Locate the cell with the specified text and output its (X, Y) center coordinate. 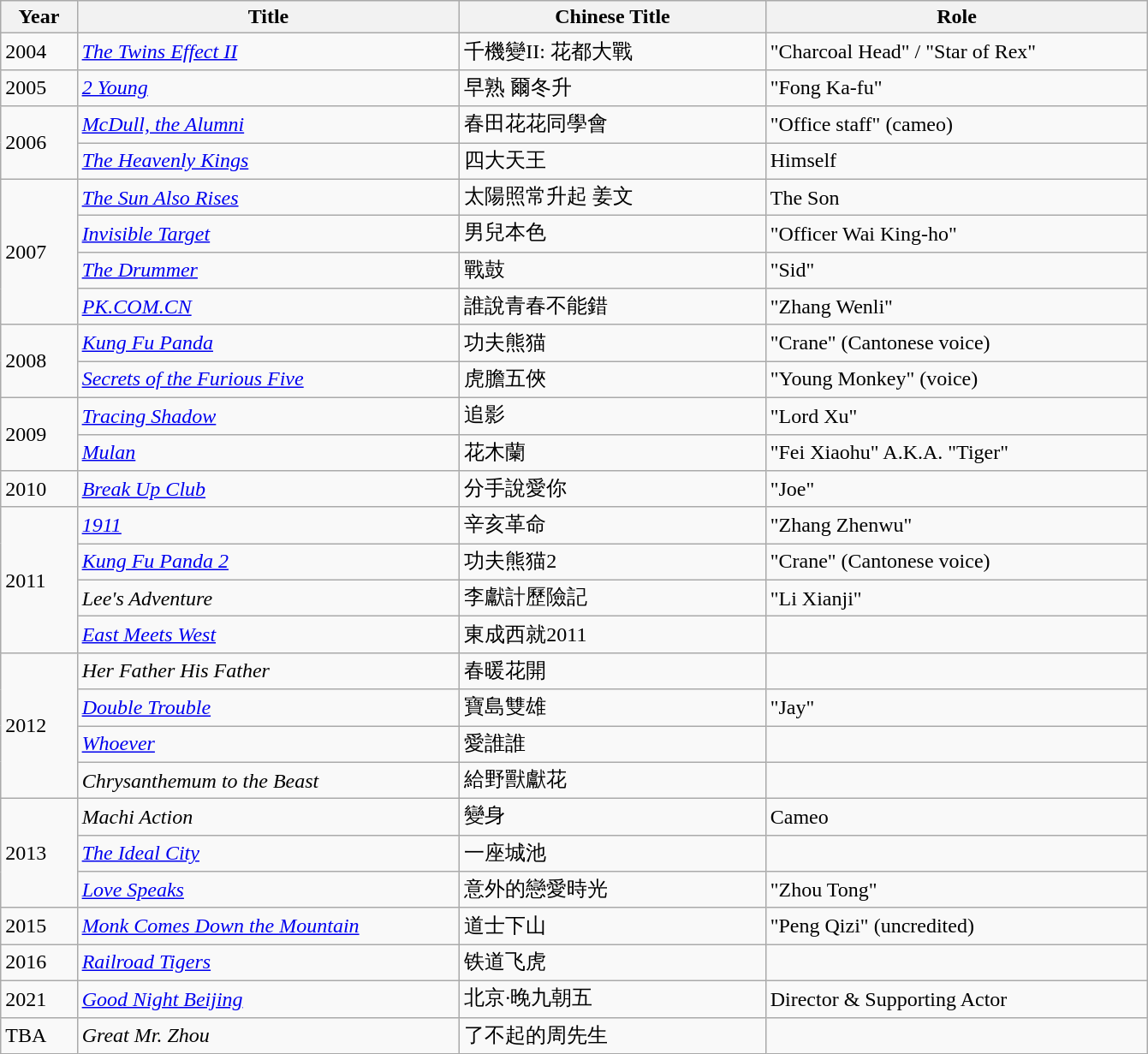
變身 (613, 817)
"Joe" (957, 490)
虎膽五俠 (613, 380)
愛誰誰 (613, 745)
Chinese Title (613, 17)
2015 (39, 926)
花木蘭 (613, 452)
East Meets West (269, 635)
"Lord Xu" (957, 416)
Railroad Tigers (269, 962)
The Sun Also Rises (269, 197)
2 Young (269, 87)
一座城池 (613, 853)
PK.COM.CN (269, 307)
Director & Supporting Actor (957, 998)
2005 (39, 87)
千機變II: 花都大戰 (613, 51)
Monk Comes Down the Mountain (269, 926)
四大天王 (613, 161)
Her Father His Father (269, 671)
"Zhang Zhenwu" (957, 526)
誰說青春不能錯 (613, 307)
"Office staff" (cameo) (957, 125)
The Twins Effect II (269, 51)
"Young Monkey" (voice) (957, 380)
Break Up Club (269, 490)
東成西就2011 (613, 635)
Kung Fu Panda (269, 342)
分手說愛你 (613, 490)
McDull, the Alumni (269, 125)
Himself (957, 161)
李獻計歷險記 (613, 598)
Whoever (269, 745)
The Son (957, 197)
TBA (39, 1036)
"Officer Wai King-ho" (957, 235)
Great Mr. Zhou (269, 1036)
功夫熊猫 (613, 342)
2004 (39, 51)
了不起的周先生 (613, 1036)
"Peng Qizi" (uncredited) (957, 926)
2012 (39, 725)
早熟 爾冬升 (613, 87)
2010 (39, 490)
追影 (613, 416)
2008 (39, 361)
Role (957, 17)
2013 (39, 854)
2009 (39, 433)
"Sid" (957, 271)
Lee's Adventure (269, 598)
Chrysanthemum to the Beast (269, 781)
"Jay" (957, 707)
春暖花開 (613, 671)
辛亥革命 (613, 526)
Invisible Target (269, 235)
2006 (39, 142)
The Ideal City (269, 853)
太陽照常升起 姜文 (613, 197)
Title (269, 17)
意外的戀愛時光 (613, 890)
Good Night Beijing (269, 998)
"Zhang Wenli" (957, 307)
"Charcoal Head" / "Star of Rex" (957, 51)
铁道飞虎 (613, 962)
Love Speaks (269, 890)
寶島雙雄 (613, 707)
功夫熊猫2 (613, 562)
"Fei Xiaohu" A.K.A. "Tiger" (957, 452)
男兒本色 (613, 235)
戰鼓 (613, 271)
Cameo (957, 817)
2016 (39, 962)
Kung Fu Panda 2 (269, 562)
北京·晚九朝五 (613, 998)
"Fong Ka-fu" (957, 87)
"Zhou Tong" (957, 890)
Mulan (269, 452)
春田花花同學會 (613, 125)
Year (39, 17)
1911 (269, 526)
The Drummer (269, 271)
Secrets of the Furious Five (269, 380)
2007 (39, 252)
"Li Xianji" (957, 598)
Double Trouble (269, 707)
The Heavenly Kings (269, 161)
給野獸獻花 (613, 781)
道士下山 (613, 926)
Tracing Shadow (269, 416)
2011 (39, 580)
Machi Action (269, 817)
2021 (39, 998)
